From the cell containing the given text, extract its center point as [X, Y] coordinate. 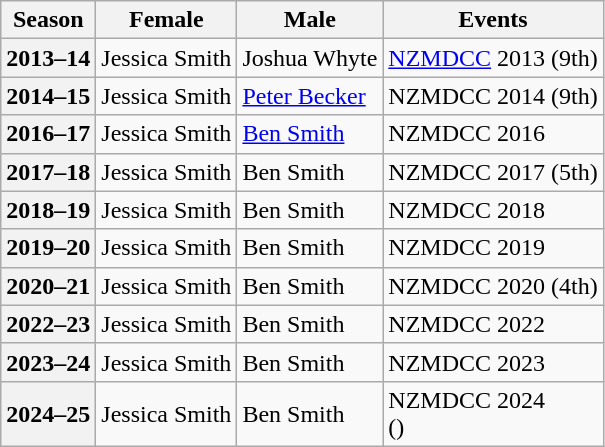
2013–14 [48, 58]
2024–25 [48, 414]
NZMDCC 2017 (5th) [493, 172]
NZMDCC 2018 [493, 210]
Female [166, 20]
2022–23 [48, 324]
2019–20 [48, 248]
NZMDCC 2016 [493, 134]
NZMDCC 2020 (4th) [493, 286]
NZMDCC 2019 [493, 248]
NZMDCC 2013 (9th) [493, 58]
2018–19 [48, 210]
2017–18 [48, 172]
Events [493, 20]
NZMDCC 2014 (9th) [493, 96]
Peter Becker [310, 96]
Joshua Whyte [310, 58]
NZMDCC 2022 [493, 324]
2020–21 [48, 286]
NZMDCC 2024 () [493, 414]
2023–24 [48, 362]
Male [310, 20]
2014–15 [48, 96]
NZMDCC 2023 [493, 362]
2016–17 [48, 134]
Season [48, 20]
